Provide the (x, y) coordinate of the cell's center where the given text is located.  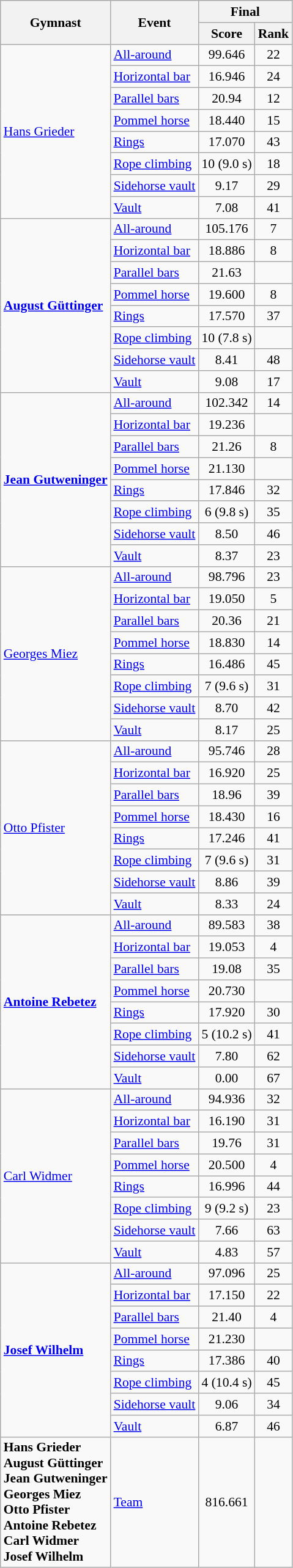
30 (274, 1013)
9.08 (226, 382)
21 (274, 621)
Gymnast (56, 22)
7.80 (226, 1056)
17.570 (226, 316)
28 (274, 751)
21.40 (226, 1318)
21.230 (226, 1339)
21.130 (226, 469)
19.76 (226, 1143)
97.096 (226, 1274)
9 (9.2 s) (226, 1209)
16.946 (226, 77)
21.63 (226, 273)
Josef Wilhelm (56, 1350)
42 (274, 708)
63 (274, 1230)
17.920 (226, 1013)
15 (274, 120)
4 (10.4 s) (226, 1383)
20.94 (226, 99)
8.41 (226, 360)
6.87 (226, 1426)
Carl Widmer (56, 1175)
12 (274, 99)
43 (274, 142)
40 (274, 1361)
37 (274, 316)
48 (274, 360)
19.053 (226, 947)
Hans Grieder August Güttinger Jean Gutweninger Georges Miez Otto Pfister Antoine Rebetez Carl Widmer Josef Wilhelm (56, 1502)
5 (274, 599)
17.386 (226, 1361)
89.583 (226, 925)
9.17 (226, 186)
20.36 (226, 621)
August Güttinger (56, 305)
Georges Miez (56, 654)
Team (155, 1502)
6 (9.8 s) (226, 512)
18.440 (226, 120)
16.486 (226, 665)
20.730 (226, 991)
Final (245, 12)
102.342 (226, 403)
7 (274, 229)
816.661 (226, 1502)
18.430 (226, 817)
Rank (274, 34)
16.996 (226, 1187)
16.190 (226, 1121)
Jean Gutweninger (56, 479)
105.176 (226, 229)
7.08 (226, 208)
9.06 (226, 1404)
16.920 (226, 773)
8.86 (226, 882)
19.236 (226, 425)
8.33 (226, 904)
99.646 (226, 55)
17.846 (226, 490)
8.50 (226, 534)
Event (155, 22)
18.830 (226, 643)
8.37 (226, 556)
38 (274, 925)
18 (274, 164)
17.246 (226, 839)
17.150 (226, 1296)
94.936 (226, 1099)
19.600 (226, 294)
19.050 (226, 599)
57 (274, 1252)
95.746 (226, 751)
34 (274, 1404)
17 (274, 382)
10 (7.8 s) (226, 338)
98.796 (226, 577)
67 (274, 1078)
Score (226, 34)
8.70 (226, 708)
4.83 (226, 1252)
0.00 (226, 1078)
21.26 (226, 447)
62 (274, 1056)
Otto Pfister (56, 827)
16 (274, 817)
Hans Grieder (56, 131)
10 (9.0 s) (226, 164)
18.96 (226, 795)
17.070 (226, 142)
7.66 (226, 1230)
44 (274, 1187)
29 (274, 186)
20.500 (226, 1165)
18.886 (226, 251)
Antoine Rebetez (56, 1002)
19.08 (226, 969)
8.17 (226, 730)
5 (10.2 s) (226, 1035)
